Output the (x, y) coordinate of the center of the cell containing the given text.  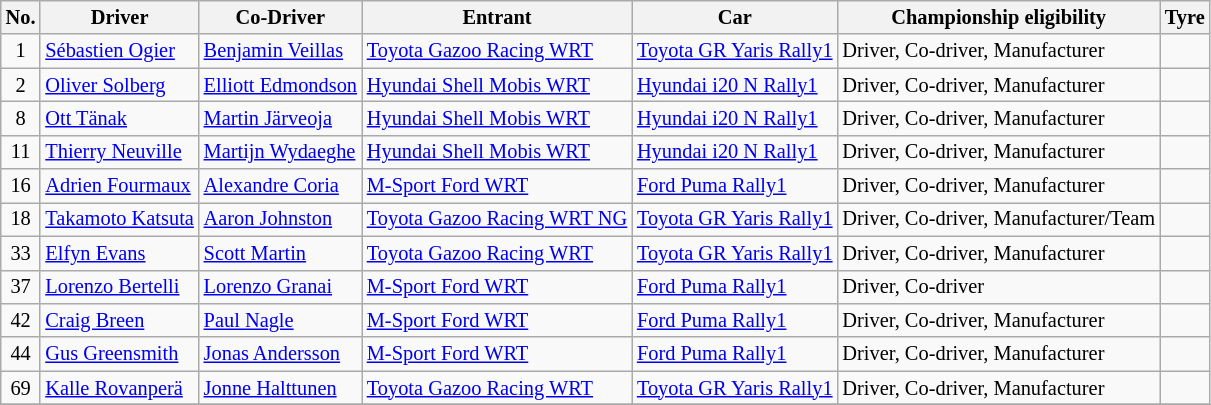
Martijn Wydaeghe (280, 152)
Aaron Johnston (280, 219)
Lorenzo Bertelli (119, 287)
Car (734, 17)
Elliott Edmondson (280, 85)
Driver, Co-driver, Manufacturer/Team (998, 219)
69 (21, 388)
Thierry Neuville (119, 152)
Kalle Rovanperä (119, 388)
1 (21, 51)
Ott Tänak (119, 118)
Alexandre Coria (280, 186)
33 (21, 253)
Entrant (497, 17)
Oliver Solberg (119, 85)
Toyota Gazoo Racing WRT NG (497, 219)
Championship eligibility (998, 17)
37 (21, 287)
Elfyn Evans (119, 253)
Takamoto Katsuta (119, 219)
Tyre (1185, 17)
Co-Driver (280, 17)
No. (21, 17)
Craig Breen (119, 320)
2 (21, 85)
Jonne Halttunen (280, 388)
Adrien Fourmaux (119, 186)
Driver (119, 17)
Scott Martin (280, 253)
Martin Järveoja (280, 118)
42 (21, 320)
Lorenzo Granai (280, 287)
16 (21, 186)
11 (21, 152)
Gus Greensmith (119, 354)
Jonas Andersson (280, 354)
44 (21, 354)
Driver, Co-driver (998, 287)
Sébastien Ogier (119, 51)
18 (21, 219)
Paul Nagle (280, 320)
8 (21, 118)
Benjamin Veillas (280, 51)
